For the text-containing cell, return its midpoint in [x, y] coordinate format. 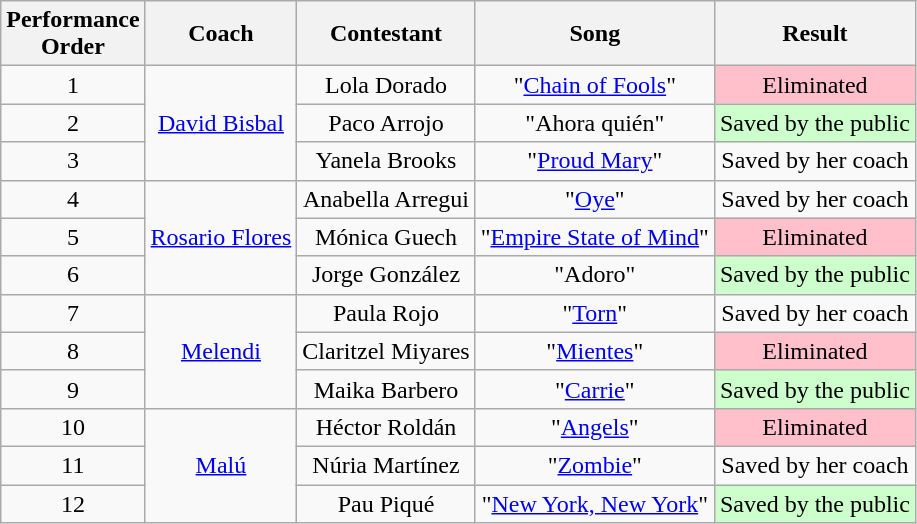
11 [73, 465]
"Angels" [594, 427]
Paco Arrojo [386, 123]
Melendi [221, 351]
Maika Barbero [386, 389]
12 [73, 503]
Pau Piqué [386, 503]
Jorge González [386, 275]
"Chain of Fools" [594, 85]
"Proud Mary" [594, 161]
Result [814, 34]
"Carrie" [594, 389]
5 [73, 237]
"New York, New York" [594, 503]
Paula Rojo [386, 313]
Héctor Roldán [386, 427]
"Adoro" [594, 275]
1 [73, 85]
"Ahora quién" [594, 123]
"Mientes" [594, 351]
Song [594, 34]
Malú [221, 465]
"Torn" [594, 313]
8 [73, 351]
Coach [221, 34]
6 [73, 275]
Yanela Brooks [386, 161]
"Zombie" [594, 465]
"Empire State of Mind" [594, 237]
10 [73, 427]
"Oye" [594, 199]
9 [73, 389]
Mónica Guech [386, 237]
Claritzel Miyares [386, 351]
Núria Martínez [386, 465]
Lola Dorado [386, 85]
David Bisbal [221, 123]
Performance Order [73, 34]
3 [73, 161]
Rosario Flores [221, 237]
2 [73, 123]
4 [73, 199]
Anabella Arregui [386, 199]
7 [73, 313]
Contestant [386, 34]
